Determine the [x, y] coordinate at the center of the cell enclosing the given text.  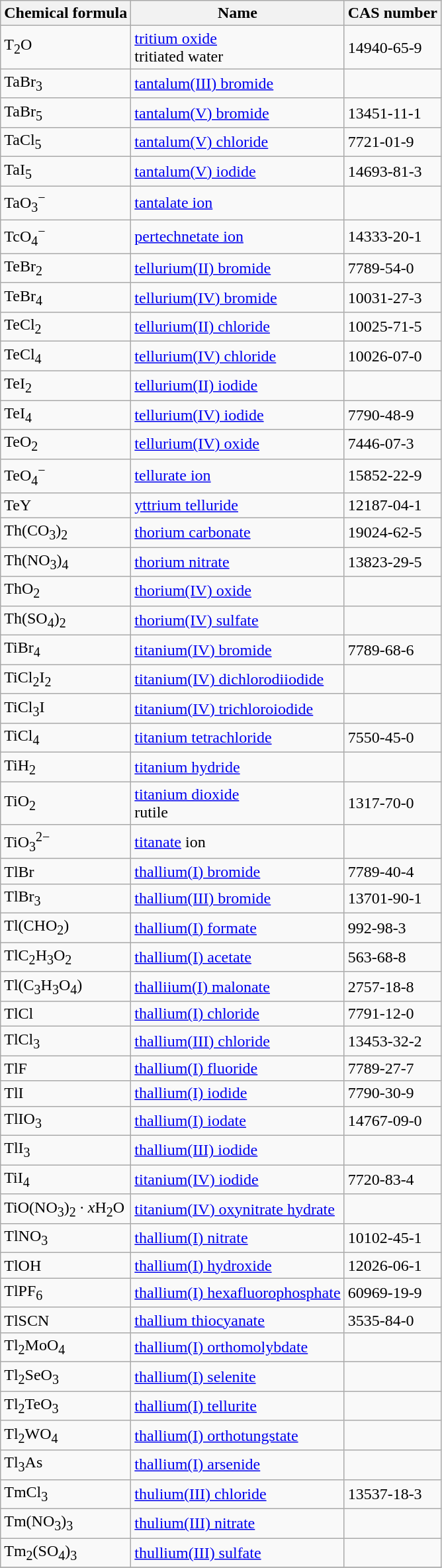
tritium oxide tritiated water [238, 48]
TlCl [66, 1014]
titanium(IV) oxynitrate hydrate [238, 1209]
TlF [66, 1068]
CAS number [392, 13]
TeO2 [66, 444]
thorium nitrate [238, 562]
7720-83-4 [392, 1179]
7789-27-7 [392, 1068]
TlNO3 [66, 1238]
thallium(I) iodate [238, 1121]
tantalum(V) bromide [238, 113]
TeBr4 [66, 297]
thallium(I) selenite [238, 1377]
thallium(I) formate [238, 928]
thallium(I) bromide [238, 871]
Name [238, 13]
TaO3− [66, 203]
TlI3 [66, 1150]
thallium(III) iodide [238, 1150]
TaCl5 [66, 142]
Tm(NO3)3 [66, 1523]
thullium(III) sulfate [238, 1553]
thallium(I) orthomolybdate [238, 1347]
12187-04-1 [392, 505]
TiCl3I [66, 708]
tellurium(II) bromide [238, 268]
titanium(IV) bromide [238, 650]
tellurium(II) iodide [238, 385]
19024-62-5 [392, 532]
thallium(I) fluoride [238, 1068]
titanium dioxide rutile [238, 804]
Tl(CHO2) [66, 928]
10026-07-0 [392, 356]
thorium carbonate [238, 532]
tellurium(IV) iodide [238, 415]
10031-27-3 [392, 297]
Tl2MoO4 [66, 1347]
TiCl2I2 [66, 679]
Th(SO4)2 [66, 620]
12026-06-1 [392, 1266]
TeCl2 [66, 327]
ThO2 [66, 591]
TaI5 [66, 171]
tantalum(V) chloride [238, 142]
Th(CO3)2 [66, 532]
thallium(I) orthotungstate [238, 1435]
TlC2H3O2 [66, 957]
TeI2 [66, 385]
TaBr5 [66, 113]
7789-54-0 [392, 268]
tellurate ion [238, 475]
thallium(I) iodide [238, 1093]
thallium(I) acetate [238, 957]
13701-90-1 [392, 898]
Tl2TeO3 [66, 1406]
13823-29-5 [392, 562]
7721-01-9 [392, 142]
tellurium(IV) oxide [238, 444]
7789-68-6 [392, 650]
15852-22-9 [392, 475]
13451-11-1 [392, 113]
Tl2WO4 [66, 1435]
7790-30-9 [392, 1093]
tantalum(III) bromide [238, 83]
TlBr [66, 871]
tellurium(IV) bromide [238, 297]
7789-40-4 [392, 871]
TlOH [66, 1266]
TiH2 [66, 767]
thulium(III) nitrate [238, 1523]
TiI4 [66, 1179]
yttrium telluride [238, 505]
tantalate ion [238, 203]
TiCl4 [66, 738]
thorium(IV) oxide [238, 591]
Tl(C3H3O4) [66, 986]
TcO4− [66, 237]
Tm2(SO4)3 [66, 1553]
10102-45-1 [392, 1238]
thallium(I) hexafluorophosphate [238, 1293]
thallium(I) tellurite [238, 1406]
7790-48-9 [392, 415]
TlSCN [66, 1320]
TiO32− [66, 842]
TeO4− [66, 475]
992-98-3 [392, 928]
TlPF6 [66, 1293]
titanium(IV) iodide [238, 1179]
pertechnetate ion [238, 237]
tellurium(II) chloride [238, 327]
thallium(I) arsenide [238, 1465]
TeBr2 [66, 268]
Tl3As [66, 1465]
TiBr4 [66, 650]
TmCl3 [66, 1494]
3535-84-0 [392, 1320]
7791-12-0 [392, 1014]
14333-20-1 [392, 237]
10025-71-5 [392, 327]
14767-09-0 [392, 1121]
thallium(I) hydroxide [238, 1266]
thallium(I) nitrate [238, 1238]
titanium tetrachloride [238, 738]
7550-45-0 [392, 738]
13537-18-3 [392, 1494]
TaBr3 [66, 83]
thallium(I) chloride [238, 1014]
14693-81-3 [392, 171]
TeCl4 [66, 356]
tellurium(IV) chloride [238, 356]
TlI [66, 1093]
1317-70-0 [392, 804]
T2O [66, 48]
TlCl3 [66, 1041]
TeY [66, 505]
thallium(III) bromide [238, 898]
thorium(IV) sulfate [238, 620]
thulium(III) chloride [238, 1494]
Th(NO3)4 [66, 562]
Chemical formula [66, 13]
thallium(III) chloride [238, 1041]
60969-19-9 [392, 1293]
13453-32-2 [392, 1041]
titanium hydride [238, 767]
TiO(NO3)2 · xH2O [66, 1209]
563-68-8 [392, 957]
7446-07-3 [392, 444]
2757-18-8 [392, 986]
titanate ion [238, 842]
titanium(IV) trichloroiodide [238, 708]
14940-65-9 [392, 48]
TeI4 [66, 415]
TlBr3 [66, 898]
tantalum(V) iodide [238, 171]
Tl2SeO3 [66, 1377]
TiO2 [66, 804]
TlIO3 [66, 1121]
thallium thiocyanate [238, 1320]
thalliium(I) malonate [238, 986]
titanium(IV) dichlorodiiodide [238, 679]
